Output the [X, Y] coordinate of the center of the cell containing the given text.  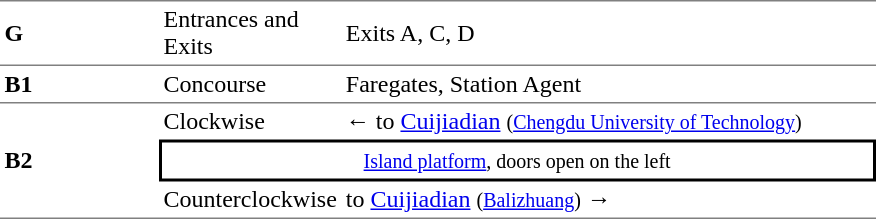
B1 [80, 85]
Exits A, C, D [608, 33]
G [80, 33]
Island platform, doors open on the left [517, 161]
Concourse [250, 85]
← to Cuijiadian (Chengdu University of Technology) [608, 122]
Clockwise [250, 122]
Entrances and Exits [250, 33]
Faregates, Station Agent [608, 85]
